Return [X, Y] of the center of cell containing provided text 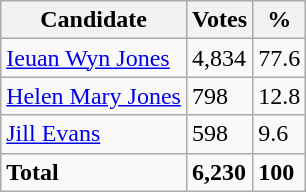
Jill Evans [94, 134]
% [280, 20]
598 [219, 134]
798 [219, 96]
77.6 [280, 58]
4,834 [219, 58]
Ieuan Wyn Jones [94, 58]
6,230 [219, 172]
9.6 [280, 134]
Total [94, 172]
100 [280, 172]
12.8 [280, 96]
Candidate [94, 20]
Helen Mary Jones [94, 96]
Votes [219, 20]
